Scan for the cell matching the given text and deliver its (x, y) coordinate at center. 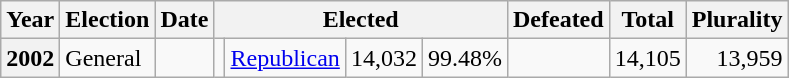
2002 (30, 58)
Plurality (737, 20)
General (108, 58)
Total (648, 20)
Republican (285, 58)
99.48% (464, 58)
Year (30, 20)
14,032 (384, 58)
13,959 (737, 58)
Elected (361, 20)
14,105 (648, 58)
Date (184, 20)
Election (108, 20)
Defeated (558, 20)
